Extract the (x, y) coordinate from the center of the cell holding the provided text.  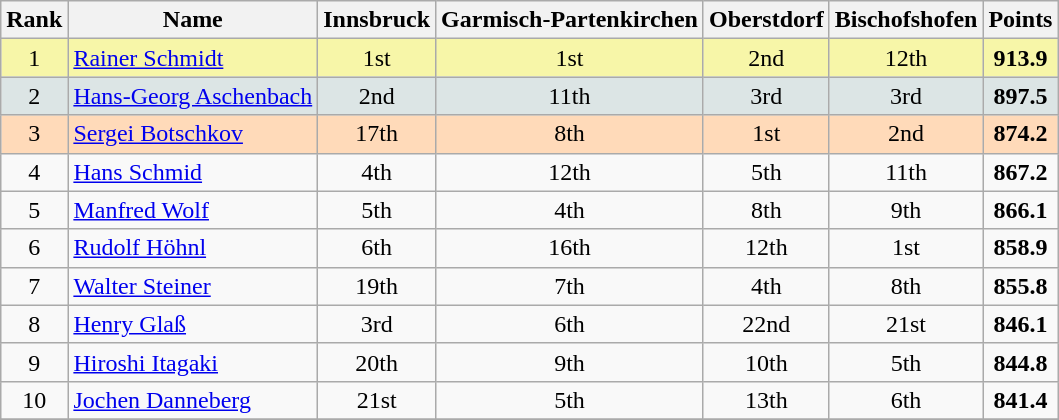
Garmisch-Partenkirchen (570, 20)
874.2 (1020, 134)
Hiroshi Itagaki (193, 362)
913.9 (1020, 58)
Rudolf Höhnl (193, 248)
Jochen Danneberg (193, 400)
841.4 (1020, 400)
3 (34, 134)
Manfred Wolf (193, 210)
5 (34, 210)
19th (377, 286)
6 (34, 248)
Hans Schmid (193, 172)
Henry Glaß (193, 324)
17th (377, 134)
10 (34, 400)
22nd (766, 324)
13th (766, 400)
Walter Steiner (193, 286)
866.1 (1020, 210)
844.8 (1020, 362)
Name (193, 20)
1 (34, 58)
897.5 (1020, 96)
8 (34, 324)
9 (34, 362)
Points (1020, 20)
Rainer Schmidt (193, 58)
Hans-Georg Aschenbach (193, 96)
16th (570, 248)
855.8 (1020, 286)
858.9 (1020, 248)
4 (34, 172)
7 (34, 286)
Oberstdorf (766, 20)
7th (570, 286)
867.2 (1020, 172)
10th (766, 362)
Sergei Botschkov (193, 134)
2 (34, 96)
846.1 (1020, 324)
Bischofshofen (906, 20)
Rank (34, 20)
20th (377, 362)
Innsbruck (377, 20)
